Search for the cell housing the specified text and yield its [X, Y] center coordinate. 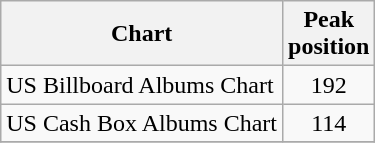
114 [329, 123]
Peakposition [329, 34]
US Billboard Albums Chart [142, 85]
Chart [142, 34]
US Cash Box Albums Chart [142, 123]
192 [329, 85]
